Detect which cell encompasses the target text, then output its (x, y) center coordinate. 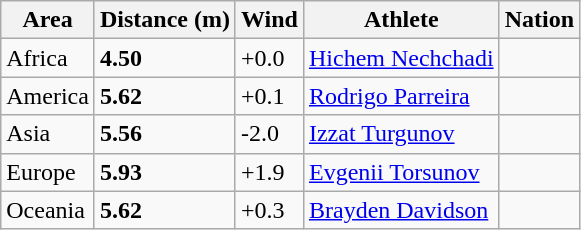
5.93 (164, 172)
Africa (48, 58)
Asia (48, 134)
Nation (539, 20)
Rodrigo Parreira (401, 96)
Europe (48, 172)
Area (48, 20)
Athlete (401, 20)
+0.1 (269, 96)
Hichem Nechchadi (401, 58)
Izzat Turgunov (401, 134)
Evgenii Torsunov (401, 172)
4.50 (164, 58)
America (48, 96)
+1.9 (269, 172)
Distance (m) (164, 20)
+0.0 (269, 58)
5.56 (164, 134)
Wind (269, 20)
Oceania (48, 210)
Brayden Davidson (401, 210)
+0.3 (269, 210)
-2.0 (269, 134)
